Scan for the cell matching the given text and deliver its [x, y] coordinate at center. 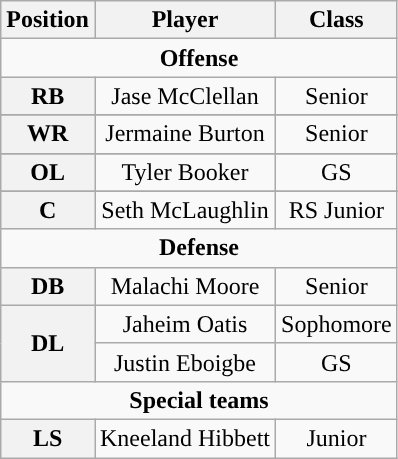
Justin Eboigbe [184, 362]
RS Junior [337, 210]
Malachi Moore [184, 286]
DL [48, 343]
OL [48, 172]
Tyler Booker [184, 172]
C [48, 210]
Defense [199, 248]
Player [184, 20]
Seth McLaughlin [184, 210]
Position [48, 20]
Special teams [199, 400]
Offense [199, 58]
DB [48, 286]
Sophomore [337, 324]
Kneeland Hibbett [184, 438]
Jase McClellan [184, 96]
RB [48, 96]
Jaheim Oatis [184, 324]
Junior [337, 438]
Jermaine Burton [184, 134]
LS [48, 438]
Class [337, 20]
WR [48, 134]
